Find where the given text appears and provide that cell's center as [x, y] coordinate. 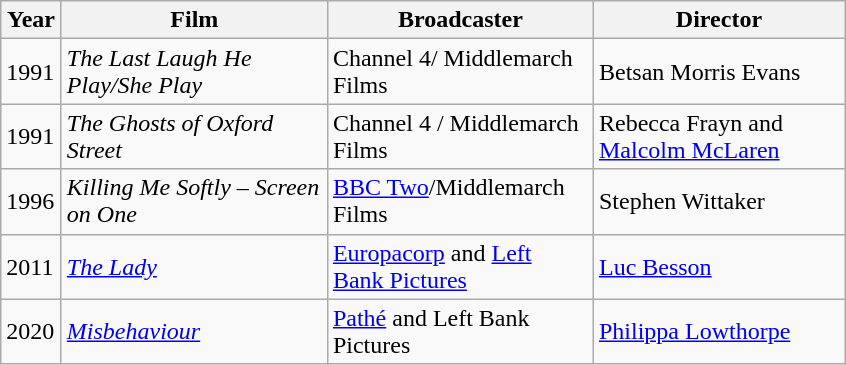
1996 [32, 202]
Stephen Wittaker [718, 202]
Killing Me Softly – Screen on One [194, 202]
Broadcaster [460, 20]
Pathé and Left Bank Pictures [460, 332]
The Ghosts of Oxford Street [194, 136]
Channel 4 / Middlemarch Films [460, 136]
Betsan Morris Evans [718, 72]
BBC Two/Middlemarch Films [460, 202]
Luc Besson [718, 266]
Misbehaviour [194, 332]
2020 [32, 332]
2011 [32, 266]
Director [718, 20]
Film [194, 20]
Rebecca Frayn and Malcolm McLaren [718, 136]
Year [32, 20]
The Lady [194, 266]
Philippa Lowthorpe [718, 332]
The Last Laugh He Play/She Play [194, 72]
Channel 4/ Middlemarch Films [460, 72]
Europacorp and Left Bank Pictures [460, 266]
